Capture the cell that displays the provided text and extract its [X, Y] central coordinate. 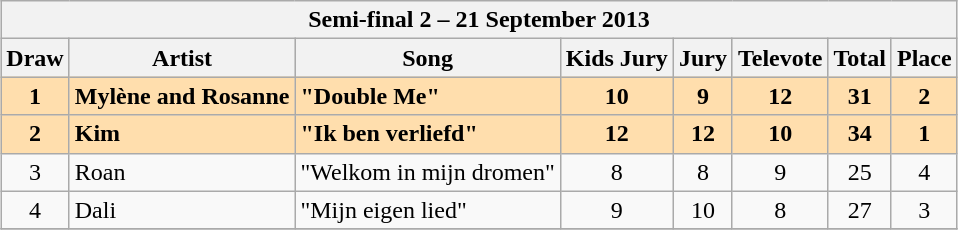
Song [428, 58]
25 [860, 172]
Jury [702, 58]
"Ik ben verliefd" [428, 134]
Semi-final 2 – 21 September 2013 [479, 20]
Total [860, 58]
Draw [35, 58]
34 [860, 134]
Place [924, 58]
31 [860, 96]
Mylène and Rosanne [182, 96]
Roan [182, 172]
Artist [182, 58]
Kim [182, 134]
"Mijn eigen lied" [428, 210]
"Double Me" [428, 96]
27 [860, 210]
"Welkom in mijn dromen" [428, 172]
Televote [780, 58]
Dali [182, 210]
Kids Jury [616, 58]
